For the text-containing cell, return its midpoint in [x, y] coordinate format. 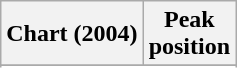
Peakposition [189, 34]
Chart (2004) [72, 34]
